Determine the (X, Y) coordinate at the center of the cell enclosing the given text.  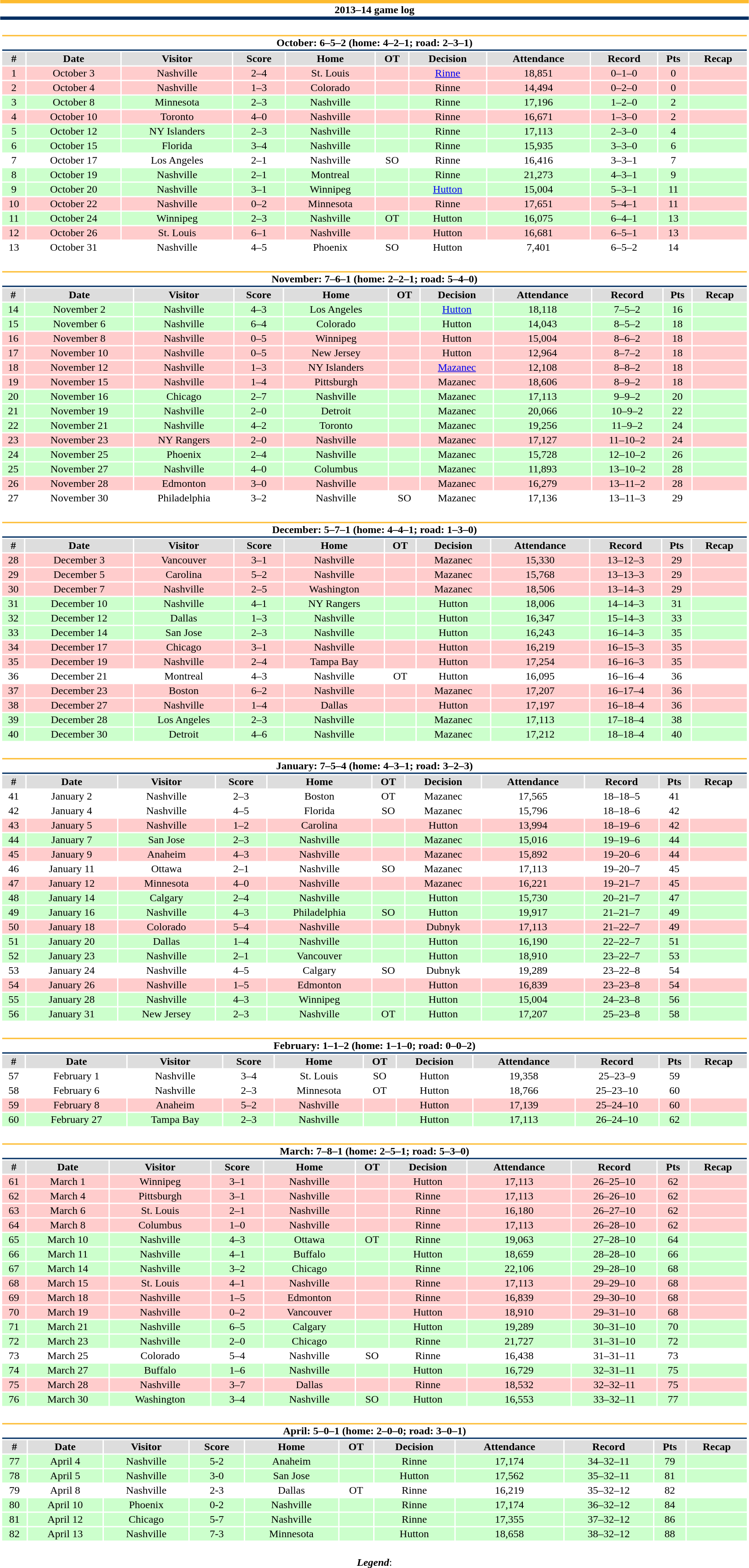
November 30 (79, 498)
12 (14, 233)
January 23 (72, 956)
October 24 (74, 219)
December 12 (79, 618)
63 (14, 1211)
19,256 (543, 425)
18,532 (519, 1385)
December 5 (79, 575)
36–32–12 (609, 1505)
January 12 (72, 884)
19–20–7 (621, 869)
December 19 (79, 662)
18,606 (543, 382)
16–16–3 (626, 662)
March 8 (68, 1225)
16–14–3 (626, 633)
74 (14, 1370)
20–21–7 (621, 898)
April 5 (65, 1476)
October: 6–5–2 (home: 4–2–1; road: 2–3–1) (374, 43)
5 (14, 132)
3–0 (259, 483)
March 10 (68, 1240)
15,935 (539, 146)
October 12 (74, 132)
1–2 (241, 826)
19–21–7 (621, 884)
5-7 (217, 1520)
11–10–2 (628, 440)
17–18–4 (626, 720)
8–6–2 (628, 338)
10–9–2 (628, 411)
23–22–8 (621, 971)
November 27 (79, 469)
16,190 (533, 942)
26–25–10 (614, 1182)
12,964 (543, 353)
March: 7–8–1 (home: 2–5–1; road: 5–3–0) (374, 1151)
16–17–4 (626, 691)
21–21–7 (621, 913)
March 15 (68, 1283)
December 28 (79, 720)
November 2 (79, 309)
18,659 (519, 1254)
67 (14, 1269)
8–9–2 (628, 382)
37 (13, 691)
December 3 (79, 560)
13–11–2 (628, 483)
March 19 (68, 1312)
November 19 (79, 411)
17,196 (539, 102)
28–28–10 (614, 1254)
April 10 (65, 1505)
October 15 (74, 146)
13–14–3 (626, 589)
26–28–10 (614, 1225)
16,221 (533, 884)
16–15–3 (626, 647)
April 12 (65, 1520)
29–31–10 (614, 1312)
16–16–4 (626, 676)
18,766 (524, 1090)
October 22 (74, 204)
December 21 (79, 676)
86 (670, 1520)
17,127 (543, 440)
11–9–2 (628, 425)
16,279 (543, 483)
22,106 (519, 1269)
18,658 (509, 1534)
16,681 (539, 233)
19–19–6 (621, 840)
43 (14, 826)
16,347 (540, 618)
16,180 (519, 1211)
26–26–10 (614, 1196)
5–4–1 (624, 204)
29–28–10 (614, 1269)
January 4 (72, 811)
March 11 (68, 1254)
November 16 (79, 396)
17 (13, 353)
6–4 (259, 324)
March 18 (68, 1298)
6–2 (259, 691)
4–6 (259, 734)
34 (13, 647)
0–2–0 (624, 88)
15,768 (540, 575)
October 8 (74, 102)
7-3 (217, 1534)
0-2 (217, 1505)
March 27 (68, 1370)
17,355 (509, 1520)
October 17 (74, 161)
November 25 (79, 454)
3-0 (217, 1476)
16,075 (539, 219)
18,118 (543, 309)
January 18 (72, 927)
October 19 (74, 175)
November: 7–6–1 (home: 2–2–1; road: 5–4–0) (374, 279)
6–5–2 (624, 248)
13–13–3 (626, 575)
December 30 (79, 734)
15,892 (533, 855)
21–22–7 (621, 927)
6–5 (238, 1327)
32 (13, 618)
52 (14, 956)
69 (14, 1298)
December 17 (79, 647)
December: 5–7–1 (home: 4–4–1; road: 1–3–0) (374, 530)
19,917 (533, 913)
17,562 (509, 1476)
February 1 (77, 1076)
2–3–0 (624, 132)
18–19–6 (621, 826)
21,727 (519, 1341)
17,136 (543, 498)
30–31–10 (614, 1327)
17,139 (524, 1105)
3–3–0 (624, 146)
31–31–10 (614, 1341)
March 21 (68, 1327)
1–2–0 (624, 102)
2–7 (259, 396)
November 8 (79, 338)
32–31–11 (614, 1370)
3–7 (238, 1385)
27–28–10 (614, 1240)
11,893 (543, 469)
4–3–1 (624, 175)
38–32–12 (609, 1534)
22–22–7 (621, 942)
25–24–10 (617, 1105)
61 (14, 1182)
14,043 (543, 324)
January 11 (72, 869)
16,553 (519, 1399)
19 (13, 382)
18,851 (539, 73)
6–4–1 (624, 219)
25–23–10 (617, 1090)
October 26 (74, 233)
23–22–7 (621, 956)
April 4 (65, 1462)
February 6 (77, 1090)
17,197 (540, 705)
57 (13, 1076)
1–0 (238, 1225)
January 14 (72, 898)
2-3 (217, 1491)
January 31 (72, 1014)
15,330 (540, 560)
19,358 (524, 1076)
6–5–1 (624, 233)
April 13 (65, 1534)
15,796 (533, 811)
19,063 (519, 1240)
65 (14, 1240)
16–18–4 (626, 705)
12,108 (543, 367)
April: 5–0–1 (home: 2–0–0; road: 3–0–1) (374, 1431)
17,254 (540, 662)
1–3–0 (624, 117)
January 7 (72, 840)
16,095 (540, 676)
17,212 (540, 734)
26–24–10 (617, 1119)
December 7 (79, 589)
November 6 (79, 324)
October 3 (74, 73)
18,506 (540, 589)
21,273 (539, 175)
March 28 (68, 1385)
March 1 (68, 1182)
35–32–11 (609, 1476)
November 21 (79, 425)
March 14 (68, 1269)
29–30–10 (614, 1298)
February 27 (77, 1119)
48 (14, 898)
5-2 (217, 1462)
14–14–3 (626, 604)
8 (14, 175)
24–23–8 (621, 1000)
15,728 (543, 454)
26–27–10 (614, 1211)
10 (14, 204)
23–23–8 (621, 985)
March 23 (68, 1341)
3–3–1 (624, 161)
October 31 (74, 248)
November 15 (79, 382)
16,243 (540, 633)
39 (13, 720)
34–32–11 (609, 1462)
25–23–8 (621, 1014)
December 10 (79, 604)
November 10 (79, 353)
8–5–2 (628, 324)
January 2 (72, 797)
17,565 (533, 797)
19–20–6 (621, 855)
November 23 (79, 440)
November 12 (79, 367)
29–29–10 (614, 1283)
0–1–0 (624, 73)
January 28 (72, 1000)
16,438 (519, 1356)
14,494 (539, 88)
20,066 (543, 411)
16,729 (519, 1370)
23 (13, 440)
16,671 (539, 117)
18–18–4 (626, 734)
March 30 (68, 1399)
4–2 (259, 425)
80 (14, 1505)
18,006 (540, 604)
1 (14, 73)
13,994 (533, 826)
55 (14, 1000)
5–3–1 (624, 190)
33–32–11 (614, 1399)
18–18–6 (621, 811)
12–10–2 (628, 454)
February: 1–1–2 (home: 1–1–0; road: 0–0–2) (374, 1046)
January 20 (72, 942)
October 4 (74, 88)
9–9–2 (628, 396)
December 23 (79, 691)
84 (670, 1505)
January 5 (72, 826)
6–1 (259, 233)
8–8–2 (628, 367)
15 (13, 324)
January 9 (72, 855)
January 16 (72, 913)
78 (14, 1476)
25–23–9 (617, 1076)
15,730 (533, 898)
January 26 (72, 985)
18–18–5 (621, 797)
76 (14, 1399)
32–32–11 (614, 1385)
35–32–12 (609, 1491)
13–12–3 (626, 560)
March 6 (68, 1211)
December 27 (79, 705)
October 10 (74, 117)
November 28 (79, 483)
March 25 (68, 1356)
37–32–12 (609, 1520)
71 (14, 1327)
25 (13, 469)
February 8 (77, 1105)
30 (13, 589)
January: 7–5–4 (home: 4–3–1; road: 3–2–3) (374, 766)
88 (670, 1534)
2013–14 game log (374, 10)
7,401 (539, 248)
13–10–2 (628, 469)
13–11–3 (628, 498)
16,416 (539, 161)
15,016 (533, 840)
2–5 (259, 589)
October 20 (74, 190)
7–5–2 (628, 309)
December 14 (79, 633)
46 (14, 869)
1–6 (238, 1370)
March 4 (68, 1196)
17,651 (539, 204)
50 (14, 927)
31–31–11 (614, 1356)
21 (13, 411)
April 8 (65, 1491)
3 (14, 102)
27 (13, 498)
8–7–2 (628, 353)
15–14–3 (626, 618)
January 24 (72, 971)
